Pinpoint the cell where the given text exists, returning its (X, Y) midpoint coordinate. 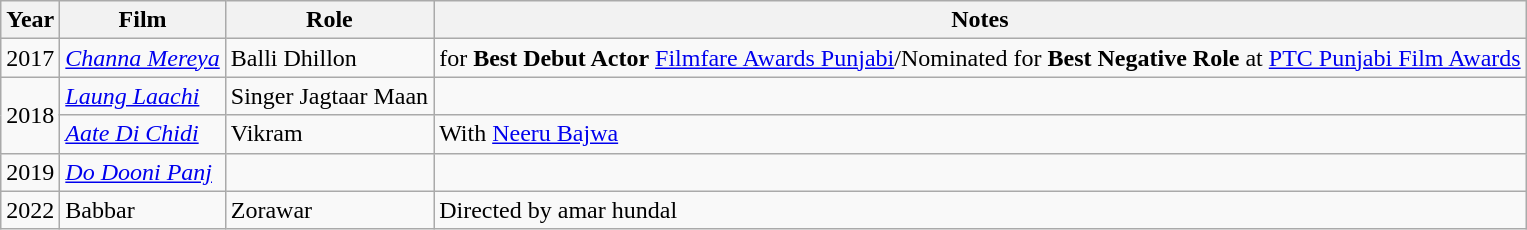
Babbar (142, 210)
Singer Jagtaar Maan (329, 96)
Film (142, 20)
2017 (30, 58)
Role (329, 20)
Zorawar (329, 210)
2018 (30, 115)
With Neeru Bajwa (980, 134)
Do Dooni Panj (142, 172)
Year (30, 20)
for Best Debut Actor Filmfare Awards Punjabi/Nominated for Best Negative Role at PTC Punjabi Film Awards (980, 58)
Directed by amar hundal (980, 210)
Notes (980, 20)
Aate Di Chidi (142, 134)
Channa Mereya (142, 58)
2022 (30, 210)
Balli Dhillon (329, 58)
Laung Laachi (142, 96)
2019 (30, 172)
Vikram (329, 134)
